Return the [X, Y] coordinate for the center point of the cell that contains the specified text.  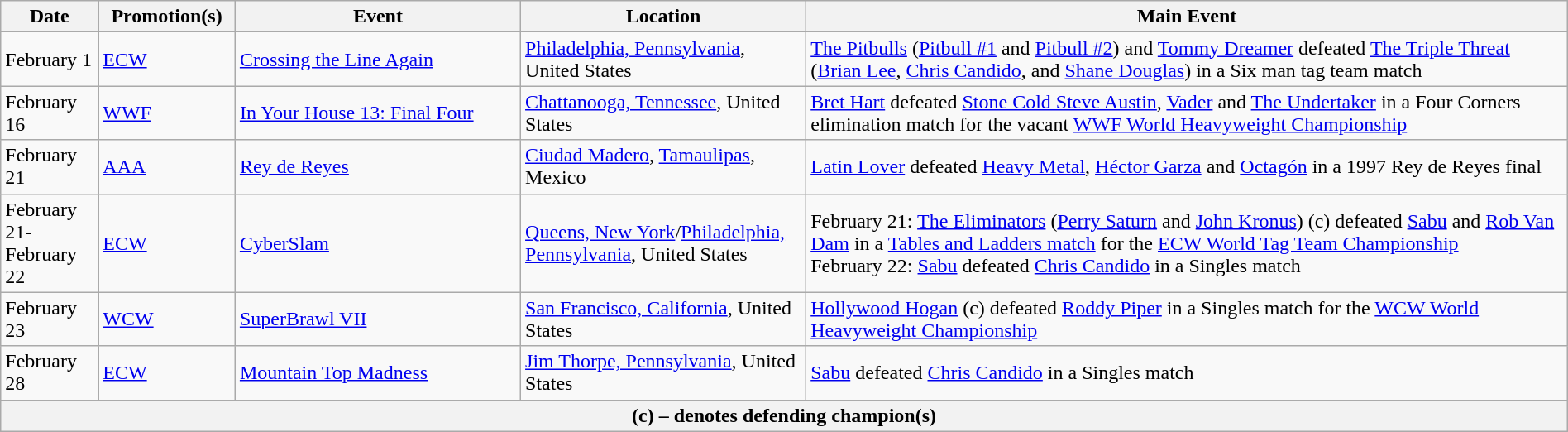
Sabu defeated Chris Candido in a Singles match [1188, 372]
February 23 [50, 319]
February 28 [50, 372]
Queens, New York/Philadelphia, Pennsylvania, United States [663, 243]
WCW [167, 319]
Crossing the Line Again [377, 60]
Hollywood Hogan (c) defeated Roddy Piper in a Singles match for the WCW World Heavyweight Championship [1188, 319]
February 1 [50, 60]
Main Event [1188, 17]
AAA [167, 167]
Rey de Reyes [377, 167]
Latin Lover defeated Heavy Metal, Héctor Garza and Octagón in a 1997 Rey de Reyes final [1188, 167]
SuperBrawl VII [377, 319]
February 21-February 22 [50, 243]
In Your House 13: Final Four [377, 113]
Chattanooga, Tennessee, United States [663, 113]
February 21 [50, 167]
WWF [167, 113]
San Francisco, California, United States [663, 319]
Ciudad Madero, Tamaulipas, Mexico [663, 167]
Philadelphia, Pennsylvania, United States [663, 60]
(c) – denotes defending champion(s) [784, 415]
Promotion(s) [167, 17]
CyberSlam [377, 243]
February 16 [50, 113]
Mountain Top Madness [377, 372]
Jim Thorpe, Pennsylvania, United States [663, 372]
Location [663, 17]
Event [377, 17]
Date [50, 17]
